Provide the (x, y) coordinate of the cell's center where the given text is located.  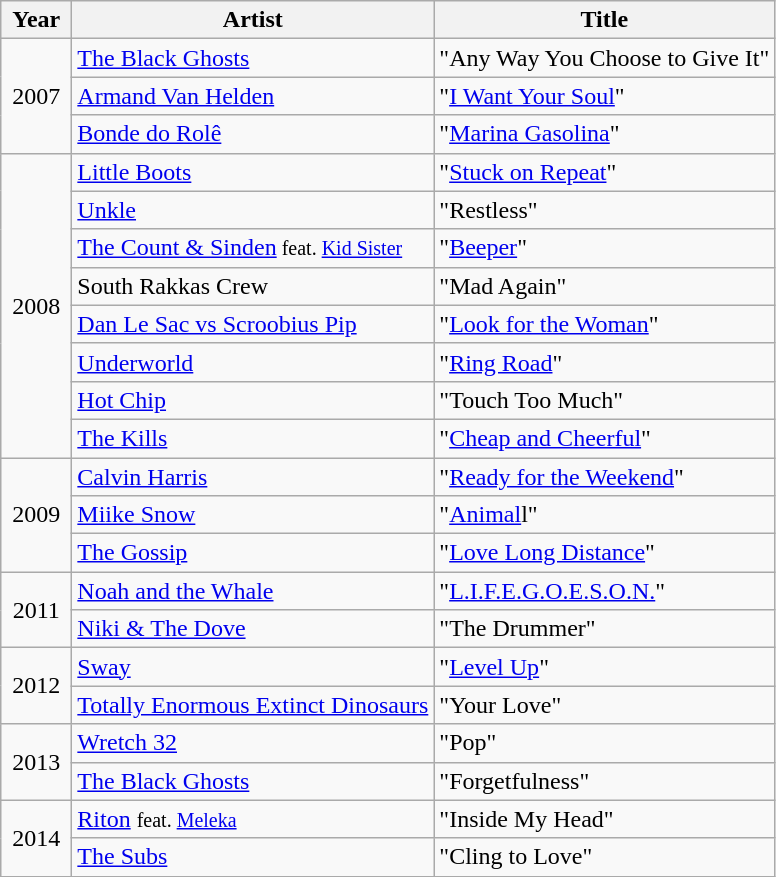
Sway (253, 667)
"Animall" (604, 515)
Armand Van Helden (253, 96)
2007 (36, 96)
Unkle (253, 210)
The Subs (253, 857)
The Kills (253, 438)
"Love Long Distance" (604, 553)
"Stuck on Repeat" (604, 172)
Noah and the Whale (253, 591)
Title (604, 20)
Little Boots (253, 172)
"Touch Too Much" (604, 400)
"L.I.F.E.G.O.E.S.O.N." (604, 591)
"Look for the Woman" (604, 324)
Totally Enormous Extinct Dinosaurs (253, 705)
2012 (36, 686)
South Rakkas Crew (253, 286)
Artist (253, 20)
Underworld (253, 362)
"Any Way You Choose to Give It" (604, 58)
2014 (36, 838)
"Cling to Love" (604, 857)
Bonde do Rolê (253, 134)
"Mad Again" (604, 286)
The Gossip (253, 553)
"I Want Your Soul" (604, 96)
Dan Le Sac vs Scroobius Pip (253, 324)
Miike Snow (253, 515)
"Cheap and Cheerful" (604, 438)
Calvin Harris (253, 477)
2008 (36, 305)
2009 (36, 515)
"Forgetfulness" (604, 781)
The Count & Sinden feat. Kid Sister (253, 248)
"Beeper" (604, 248)
"The Drummer" (604, 629)
2011 (36, 610)
Riton feat. Meleka (253, 819)
"Ready for the Weekend" (604, 477)
Hot Chip (253, 400)
"Restless" (604, 210)
"Level Up" (604, 667)
2013 (36, 762)
Niki & The Dove (253, 629)
"Your Love" (604, 705)
"Marina Gasolina" (604, 134)
Wretch 32 (253, 743)
"Ring Road" (604, 362)
"Pop" (604, 743)
"Inside My Head" (604, 819)
Year (36, 20)
